Output the (x, y) coordinate of the center of the cell containing the given text.  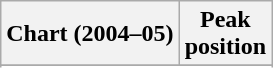
Peakposition (225, 34)
Chart (2004–05) (90, 34)
